For the text-containing cell, return its midpoint in (X, Y) coordinate format. 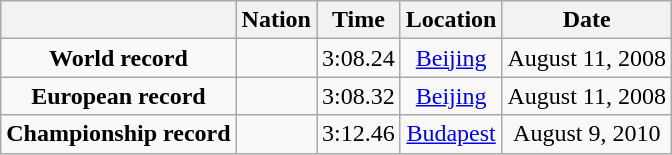
Budapest (451, 134)
August 9, 2010 (587, 134)
European record (118, 96)
Championship record (118, 134)
3:08.32 (358, 96)
Time (358, 20)
Nation (276, 20)
3:08.24 (358, 58)
Location (451, 20)
Date (587, 20)
3:12.46 (358, 134)
World record (118, 58)
